From the cell containing the given text, extract its center point as (x, y) coordinate. 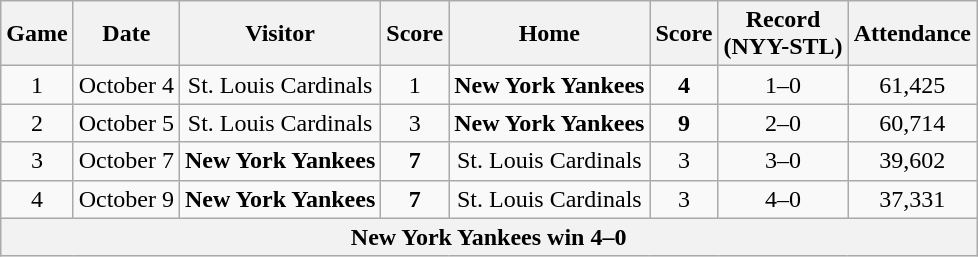
October 7 (126, 161)
4–0 (783, 199)
37,331 (912, 199)
1–0 (783, 85)
3–0 (783, 161)
October 9 (126, 199)
Game (37, 34)
Home (550, 34)
2–0 (783, 123)
39,602 (912, 161)
October 5 (126, 123)
New York Yankees win 4–0 (489, 237)
60,714 (912, 123)
Date (126, 34)
Attendance (912, 34)
Record(NYY-STL) (783, 34)
9 (684, 123)
61,425 (912, 85)
2 (37, 123)
Visitor (280, 34)
October 4 (126, 85)
